Capture the cell that displays the provided text and extract its [X, Y] central coordinate. 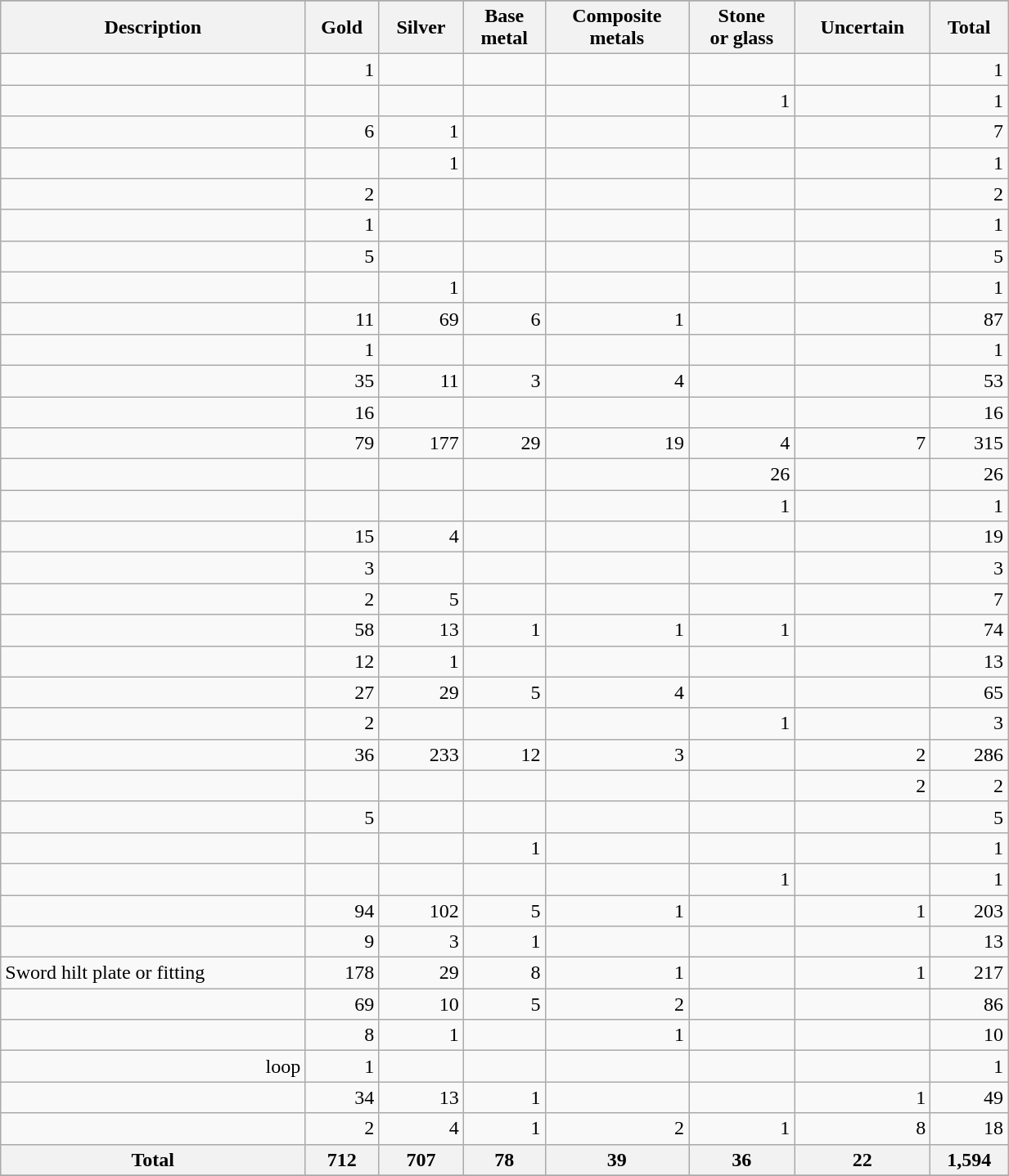
1,594 [969, 1160]
286 [969, 755]
15 [342, 537]
217 [969, 973]
27 [342, 692]
39 [617, 1160]
18 [969, 1129]
203 [969, 911]
Composite metals [617, 28]
9 [342, 942]
Sword hilt plate or fitting [153, 973]
712 [342, 1160]
233 [421, 755]
49 [969, 1097]
178 [342, 973]
102 [421, 911]
Uncertain [863, 28]
79 [342, 444]
65 [969, 692]
Description [153, 28]
Silver [421, 28]
Gold [342, 28]
58 [342, 630]
Stone or glass [741, 28]
35 [342, 381]
53 [969, 381]
74 [969, 630]
94 [342, 911]
Base metal [504, 28]
34 [342, 1097]
78 [504, 1160]
707 [421, 1160]
22 [863, 1160]
315 [969, 444]
87 [969, 318]
177 [421, 444]
loop [153, 1066]
86 [969, 1004]
